Output the (X, Y) coordinate of the center of the cell containing the given text.  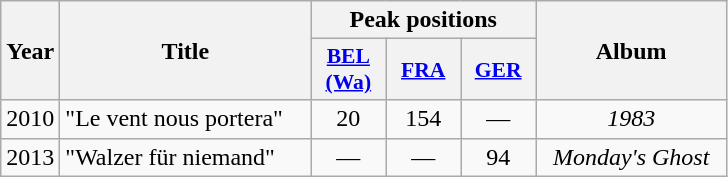
FRA (424, 70)
"Le vent nous portera" (186, 119)
GER (498, 70)
Monday's Ghost (632, 157)
2010 (30, 119)
Album (632, 50)
Year (30, 50)
154 (424, 119)
"Walzer für niemand" (186, 157)
94 (498, 157)
2013 (30, 157)
20 (348, 119)
Peak positions (424, 20)
Title (186, 50)
1983 (632, 119)
BEL (Wa) (348, 70)
